From the cell containing the given text, extract its center point as [x, y] coordinate. 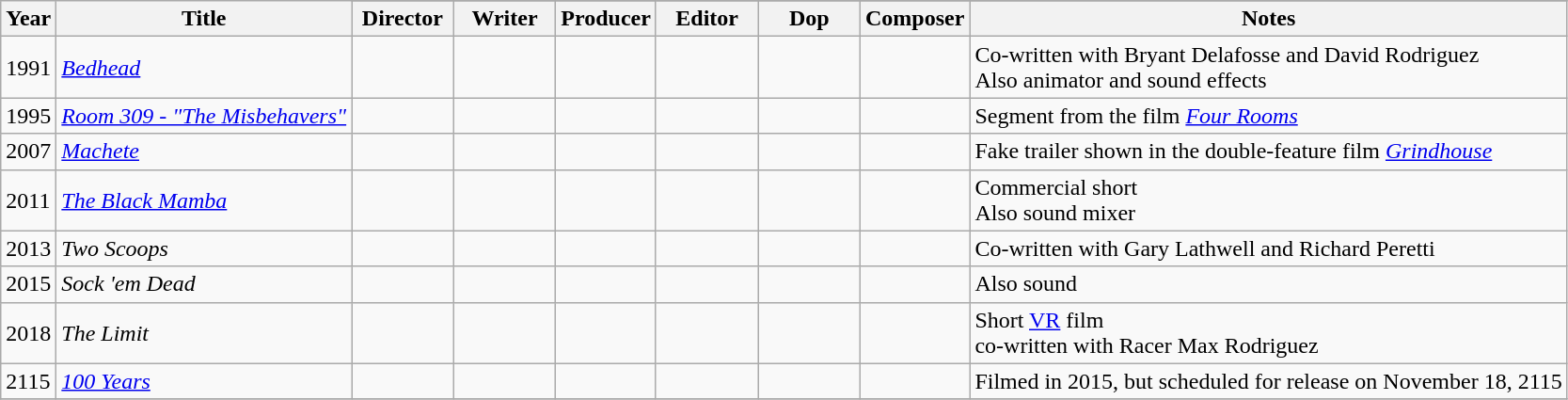
2115 [28, 381]
2007 [28, 152]
1991 [28, 68]
Year [28, 19]
Sock 'em Dead [204, 284]
Composer [915, 19]
Director [403, 19]
The Limit [204, 333]
Filmed in 2015, but scheduled for release on November 18, 2115 [1268, 381]
Also sound [1268, 284]
Two Scoops [204, 248]
Co-written with Gary Lathwell and Richard Peretti [1268, 248]
2015 [28, 284]
Notes [1268, 19]
Segment from the film Four Rooms [1268, 116]
Room 309 - "The Misbehavers" [204, 116]
Producer [606, 19]
100 Years [204, 381]
Editor [707, 19]
Fake trailer shown in the double-feature film Grindhouse [1268, 152]
Short VR filmco-written with Racer Max Rodriguez [1268, 333]
Title [204, 19]
Dop [809, 19]
2013 [28, 248]
1995 [28, 116]
2011 [28, 200]
2018 [28, 333]
Writer [504, 19]
Machete [204, 152]
Co-written with Bryant Delafosse and David RodriguezAlso animator and sound effects [1268, 68]
Commercial shortAlso sound mixer [1268, 200]
Bedhead [204, 68]
The Black Mamba [204, 200]
